Extract the (x, y) coordinate from the center of the cell holding the provided text.  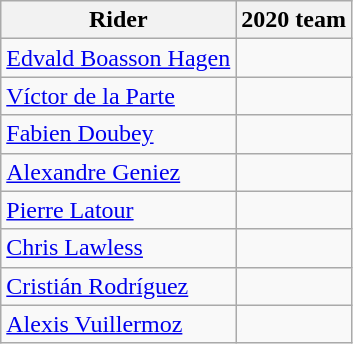
Chris Lawless (118, 248)
Víctor de la Parte (118, 96)
2020 team (294, 20)
Cristián Rodríguez (118, 286)
Alexandre Geniez (118, 172)
Rider (118, 20)
Pierre Latour (118, 210)
Alexis Vuillermoz (118, 324)
Fabien Doubey (118, 134)
Edvald Boasson Hagen (118, 58)
